Capture the cell that displays the provided text and extract its (X, Y) central coordinate. 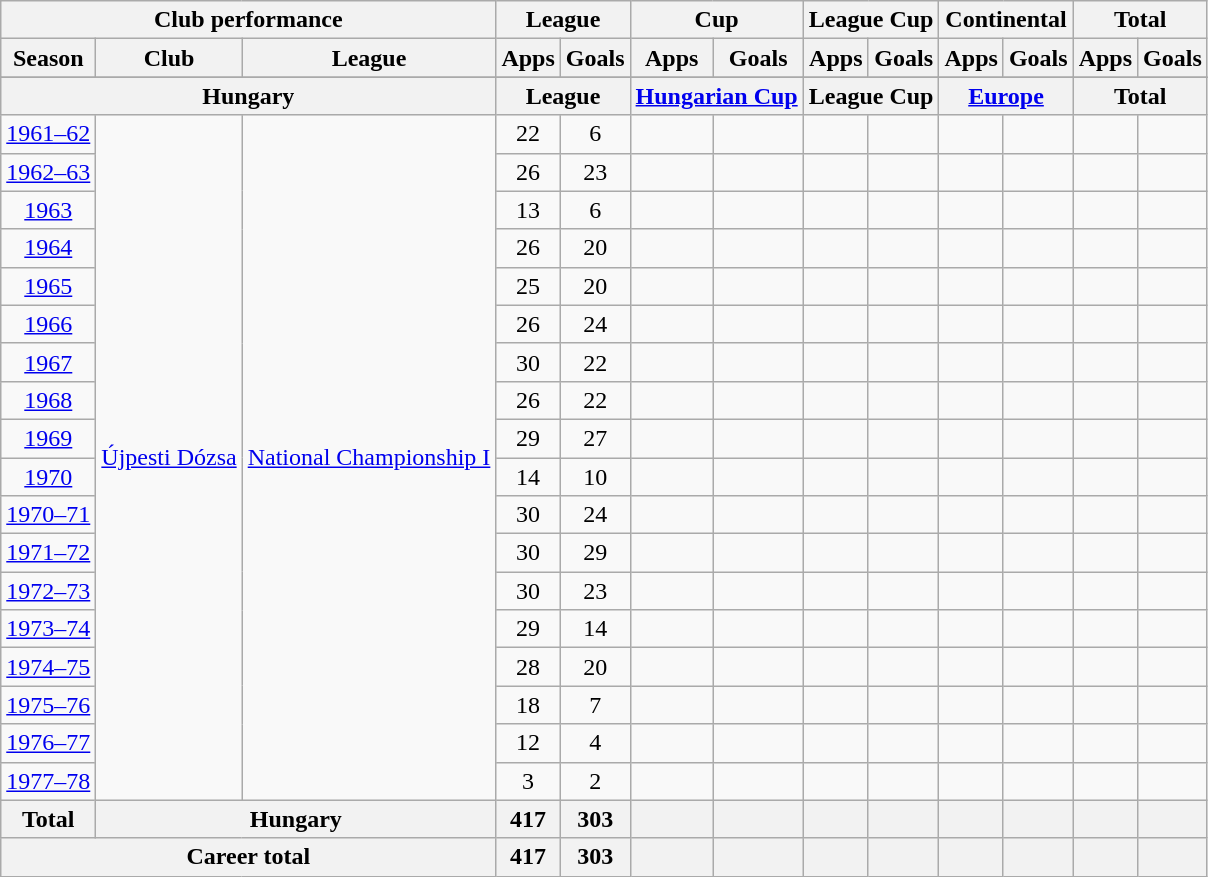
National Championship I (369, 458)
1974–75 (48, 667)
1975–76 (48, 705)
Cup (716, 20)
1971–72 (48, 553)
1973–74 (48, 629)
25 (528, 286)
Club performance (248, 20)
13 (528, 210)
Season (48, 58)
1967 (48, 362)
1970 (48, 477)
1961–62 (48, 134)
Continental (1006, 20)
1972–73 (48, 591)
1964 (48, 248)
1976–77 (48, 743)
Újpesti Dózsa (169, 458)
18 (528, 705)
1977–78 (48, 781)
1970–71 (48, 515)
Hungarian Cup (716, 96)
1965 (48, 286)
28 (528, 667)
1963 (48, 210)
Club (169, 58)
1962–63 (48, 172)
Career total (248, 857)
27 (595, 438)
2 (595, 781)
7 (595, 705)
12 (528, 743)
Europe (1006, 96)
1968 (48, 400)
3 (528, 781)
10 (595, 477)
1969 (48, 438)
4 (595, 743)
1966 (48, 324)
